From the cell containing the given text, extract its center point as [x, y] coordinate. 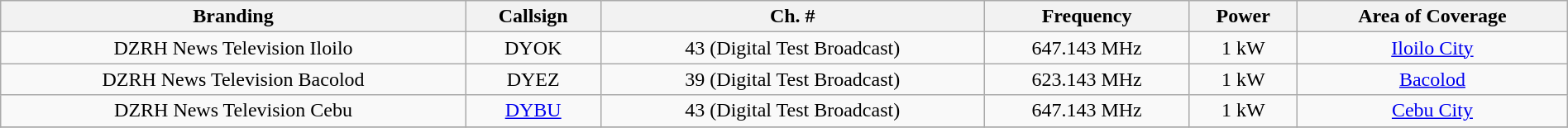
Branding [233, 17]
Ch. # [792, 17]
DYBU [533, 111]
Area of Coverage [1432, 17]
39 (Digital Test Broadcast) [792, 79]
DYEZ [533, 79]
Bacolod [1432, 79]
DYOK [533, 48]
DZRH News Television Bacolod [233, 79]
623.143 MHz [1087, 79]
Cebu City [1432, 111]
Iloilo City [1432, 48]
DZRH News Television Iloilo [233, 48]
Frequency [1087, 17]
Power [1244, 17]
Callsign [533, 17]
DZRH News Television Cebu [233, 111]
